Pinpoint the cell where the given text exists, returning its [x, y] midpoint coordinate. 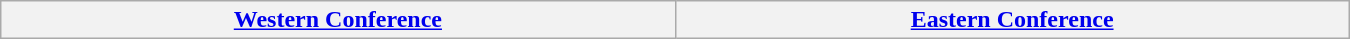
Eastern Conference [1012, 20]
Western Conference [338, 20]
